Scan for the cell matching the given text and deliver its (x, y) coordinate at center. 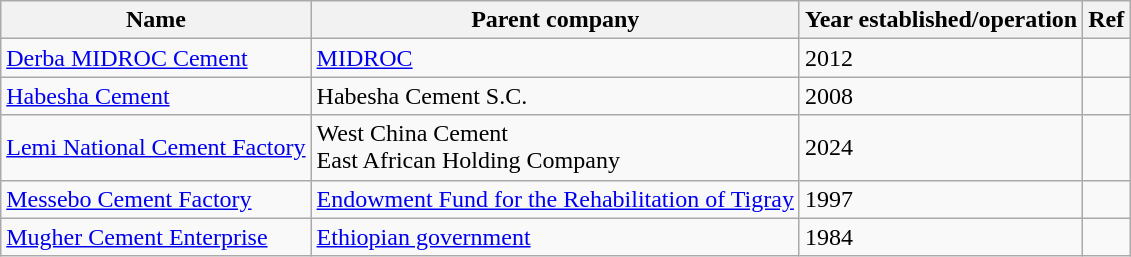
Messebo Cement Factory (156, 199)
2024 (940, 148)
2012 (940, 58)
1997 (940, 199)
2008 (940, 96)
Derba MIDROC Cement (156, 58)
Habesha Cement S.C. (555, 96)
Ethiopian government (555, 237)
Lemi National Cement Factory (156, 148)
Ref (1106, 20)
MIDROC (555, 58)
Year established/operation (940, 20)
Parent company (555, 20)
West China CementEast African Holding Company (555, 148)
Habesha Cement (156, 96)
Endowment Fund for the Rehabilitation of Tigray (555, 199)
1984 (940, 237)
Mugher Cement Enterprise (156, 237)
Name (156, 20)
